Capture the cell that displays the provided text and extract its (X, Y) central coordinate. 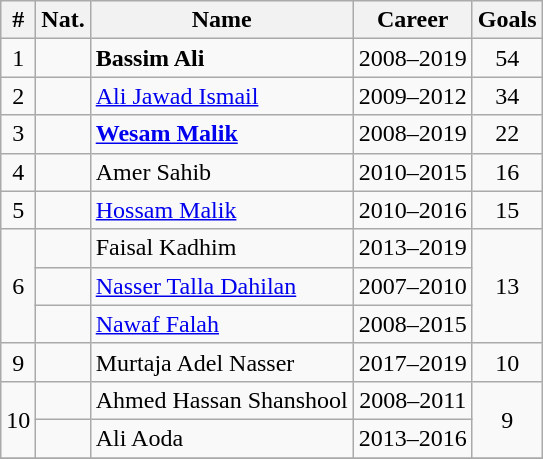
Faisal Kadhim (222, 248)
13 (507, 286)
54 (507, 58)
2007–2010 (412, 286)
Name (222, 20)
5 (18, 210)
Ahmed Hassan Shanshool (222, 400)
3 (18, 134)
Career (412, 20)
2013–2019 (412, 248)
Goals (507, 20)
Ali Jawad Ismail (222, 96)
Nawaf Falah (222, 324)
Nasser Talla Dahilan (222, 286)
6 (18, 286)
Ali Aoda (222, 438)
Nat. (63, 20)
2009–2012 (412, 96)
2010–2015 (412, 172)
Amer Sahib (222, 172)
Hossam Malik (222, 210)
16 (507, 172)
Bassim Ali (222, 58)
2013–2016 (412, 438)
Wesam Malik (222, 134)
2008–2011 (412, 400)
2017–2019 (412, 362)
15 (507, 210)
# (18, 20)
1 (18, 58)
22 (507, 134)
4 (18, 172)
2010–2016 (412, 210)
2 (18, 96)
34 (507, 96)
2008–2015 (412, 324)
Murtaja Adel Nasser (222, 362)
